Determine the [X, Y] coordinate at the center of the cell enclosing the given text.  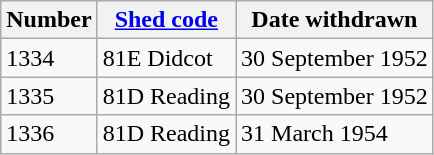
Shed code [166, 20]
1336 [49, 134]
Number [49, 20]
1334 [49, 58]
Date withdrawn [335, 20]
31 March 1954 [335, 134]
81E Didcot [166, 58]
1335 [49, 96]
